Scan for the cell matching the given text and deliver its [X, Y] coordinate at center. 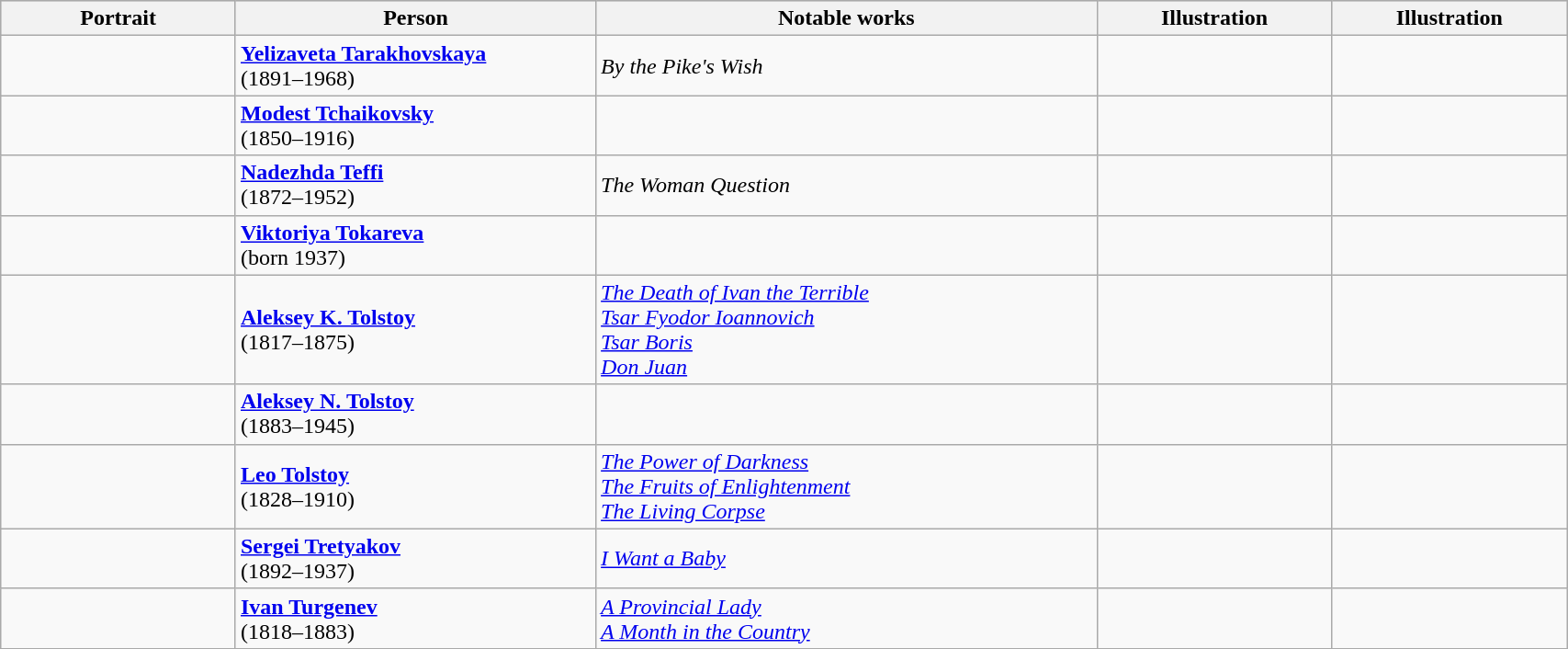
A Provincial LadyA Month in the Country [847, 618]
I Want a Baby [847, 559]
Sergei Tretyakov(1892–1937) [415, 559]
Ivan Turgenev(1818–1883) [415, 618]
Notable works [847, 18]
Aleksey N. Tolstoy(1883–1945) [415, 414]
Viktoriya Tokareva(born 1937) [415, 245]
Person [415, 18]
By the Pike's Wish [847, 66]
Portrait [118, 18]
Modest Tchaikovsky(1850–1916) [415, 125]
The Power of DarknessThe Fruits of EnlightenmentThe Living Corpse [847, 486]
The Death of Ivan the TerribleTsar Fyodor IoannovichTsar BorisDon Juan [847, 329]
Leo Tolstoy(1828–1910) [415, 486]
The Woman Question [847, 186]
Yelizaveta Tarakhovskaya(1891–1968) [415, 66]
Nadezhda Teffi(1872–1952) [415, 186]
Aleksey K. Tolstoy(1817–1875) [415, 329]
